Locate the cell with the specified text and output its (X, Y) center coordinate. 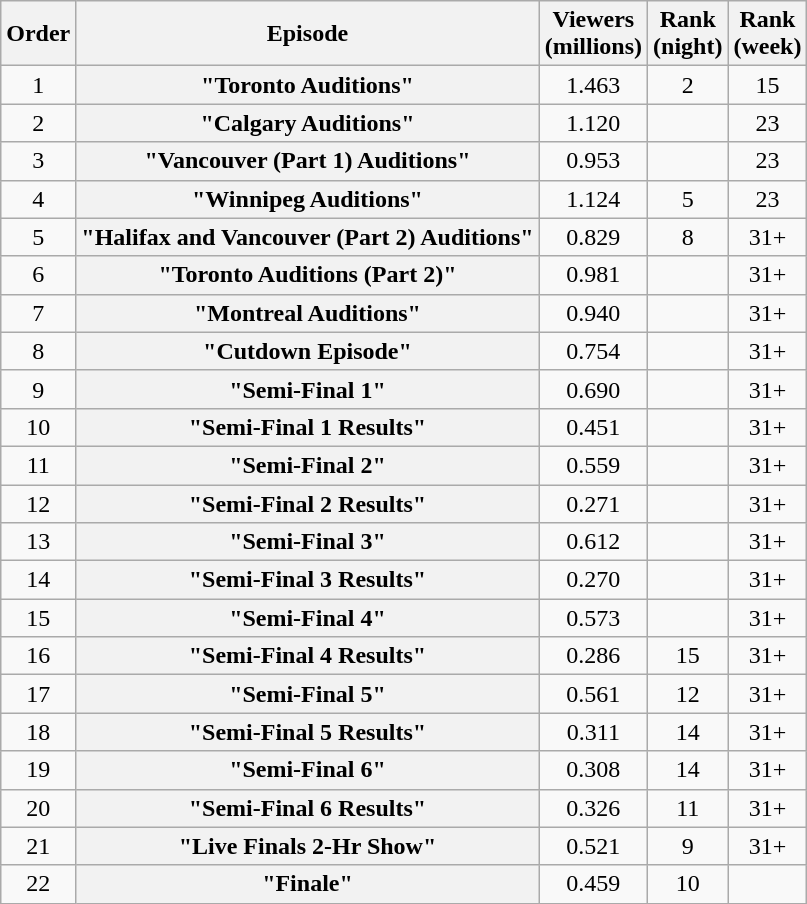
Rank(week) (768, 34)
1.124 (593, 199)
"Halifax and Vancouver (Part 2) Auditions" (308, 237)
"Semi-Final 1" (308, 389)
1.120 (593, 123)
"Semi-Final 6 Results" (308, 808)
7 (38, 313)
4 (38, 199)
0.311 (593, 732)
"Semi-Final 3 Results" (308, 580)
Order (38, 34)
"Calgary Auditions" (308, 123)
0.690 (593, 389)
"Semi-Final 5" (308, 694)
Viewers(millions) (593, 34)
0.573 (593, 618)
"Cutdown Episode" (308, 351)
0.271 (593, 503)
22 (38, 884)
"Semi-Final 1 Results" (308, 427)
0.459 (593, 884)
0.521 (593, 846)
0.829 (593, 237)
"Semi-Final 5 Results" (308, 732)
0.308 (593, 770)
"Winnipeg Auditions" (308, 199)
"Montreal Auditions" (308, 313)
"Live Finals 2-Hr Show" (308, 846)
0.286 (593, 656)
0.270 (593, 580)
16 (38, 656)
1 (38, 85)
0.612 (593, 542)
"Semi-Final 2 Results" (308, 503)
0.754 (593, 351)
"Semi-Final 3" (308, 542)
19 (38, 770)
1.463 (593, 85)
17 (38, 694)
"Toronto Auditions (Part 2)" (308, 275)
0.559 (593, 465)
"Semi-Final 4" (308, 618)
21 (38, 846)
0.953 (593, 161)
0.940 (593, 313)
"Semi-Final 6" (308, 770)
"Semi-Final 4 Results" (308, 656)
3 (38, 161)
0.981 (593, 275)
18 (38, 732)
13 (38, 542)
20 (38, 808)
0.451 (593, 427)
6 (38, 275)
0.326 (593, 808)
Episode (308, 34)
"Semi-Final 2" (308, 465)
0.561 (593, 694)
"Finale" (308, 884)
Rank(night) (688, 34)
"Vancouver (Part 1) Auditions" (308, 161)
"Toronto Auditions" (308, 85)
